From the cell containing the given text, extract its center point as [X, Y] coordinate. 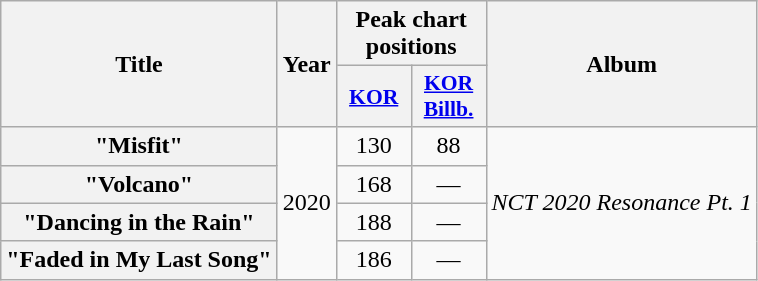
Title [139, 64]
130 [374, 146]
186 [374, 260]
"Dancing in the Rain" [139, 222]
2020 [306, 203]
KOR [374, 96]
"Volcano" [139, 184]
NCT 2020 Resonance Pt. 1 [622, 203]
Peak chart positions [411, 34]
Year [306, 64]
"Faded in My Last Song" [139, 260]
KORBillb. [448, 96]
188 [374, 222]
Album [622, 64]
168 [374, 184]
88 [448, 146]
"Misfit" [139, 146]
